Pinpoint the cell where the given text exists, returning its (x, y) midpoint coordinate. 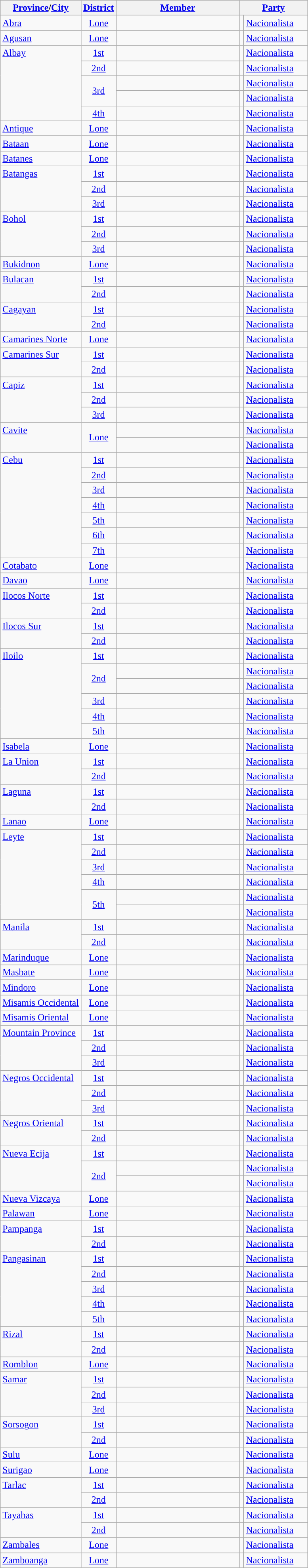
Province/City (41, 8)
Misamis Occidental (41, 1003)
Bohol (41, 234)
Batanes (41, 158)
Lanao (41, 822)
6th (98, 535)
Cavite (41, 437)
Member (178, 8)
Leyte (41, 874)
Albay (41, 83)
Isabela (41, 746)
Antique (41, 128)
La Union (41, 769)
Laguna (41, 799)
Bukidnon (41, 264)
Batangas (41, 188)
Tayabas (41, 1522)
Samar (41, 1394)
Manila (41, 935)
Surigao (41, 1470)
Bataan (41, 143)
Ilocos Norte (41, 603)
Sorsogon (41, 1432)
Negros Occidental (41, 1093)
Abra (41, 23)
Zambales (41, 1545)
Iloilo (41, 693)
District (98, 8)
Mindoro (41, 988)
Ilocos Sur (41, 633)
Rizal (41, 1342)
7th (98, 550)
Camarines Norte (41, 339)
Cebu (41, 505)
Misamis Oriental (41, 1018)
Negros Oriental (41, 1130)
Pangasinan (41, 1289)
Capiz (41, 400)
Pampanga (41, 1236)
Palawan (41, 1214)
Masbate (41, 972)
Camarines Sur (41, 362)
Party (274, 8)
Sulu (41, 1455)
Zamboanga (41, 1560)
Mountain Province (41, 1048)
Cotabato (41, 565)
Davao (41, 580)
Cagayan (41, 317)
Marinduque (41, 957)
Tarlac (41, 1492)
Romblon (41, 1364)
Nueva Ecija (41, 1168)
Agusan (41, 38)
Nueva Vizcaya (41, 1199)
Bulacan (41, 287)
